Capture the cell that displays the provided text and extract its [x, y] central coordinate. 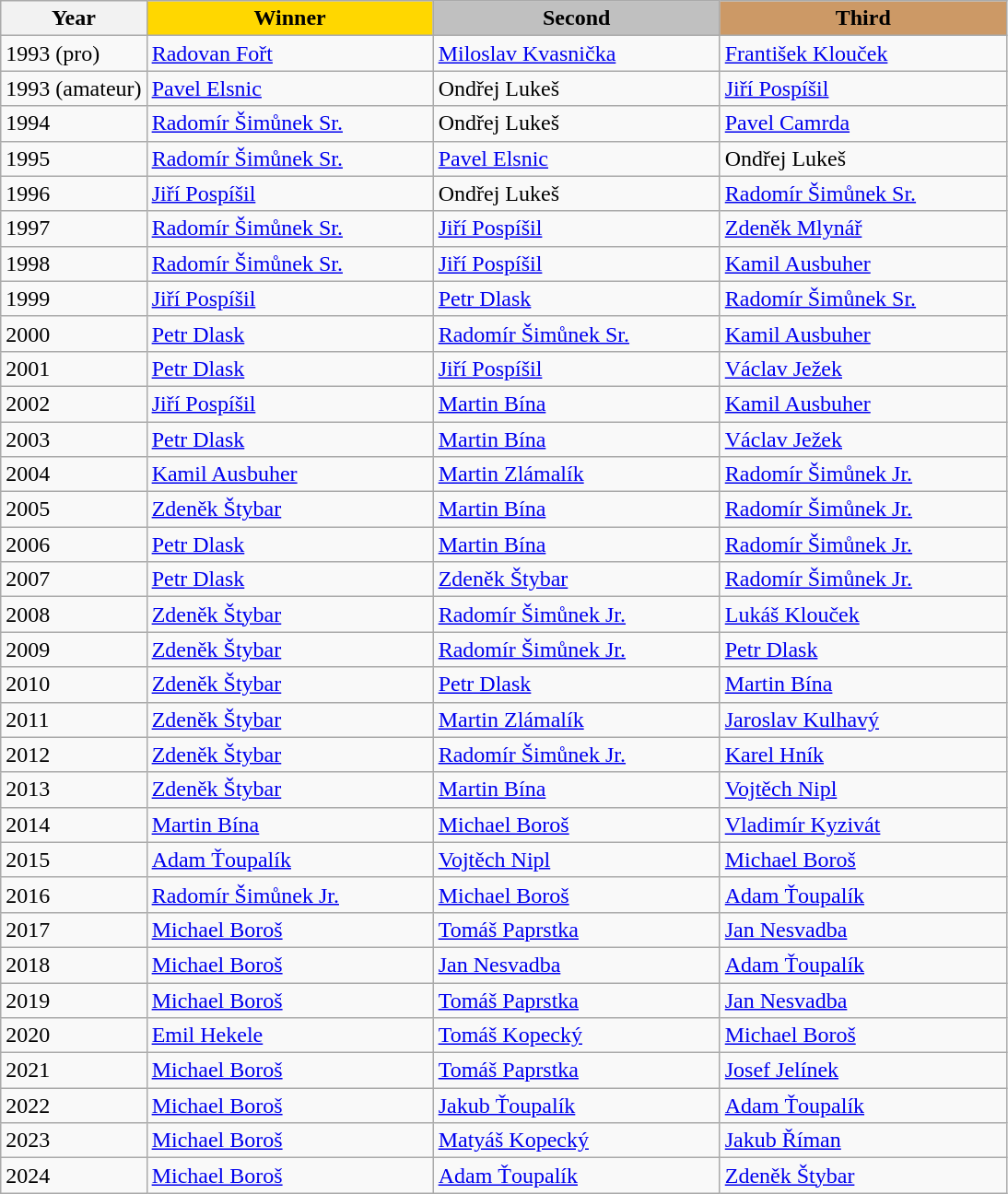
1993 (amateur) [74, 88]
2014 [74, 825]
Karel Hník [862, 755]
Winner [289, 18]
František Klouček [862, 53]
2015 [74, 860]
2013 [74, 790]
2016 [74, 895]
Josef Jelínek [862, 1071]
2023 [74, 1141]
Emil Hekele [289, 1036]
2018 [74, 965]
2008 [74, 615]
Jaroslav Kulhavý [862, 720]
Tomáš Kopecký [577, 1036]
Jakub Ťoupalík [577, 1106]
2020 [74, 1036]
2006 [74, 544]
2009 [74, 650]
2000 [74, 334]
Miloslav Kvasnička [577, 53]
2003 [74, 439]
Matyáš Kopecký [577, 1141]
1993 (pro) [74, 53]
2021 [74, 1071]
Vladimír Kyzivát [862, 825]
1995 [74, 158]
Zdeněk Mlynář [862, 228]
2005 [74, 509]
2012 [74, 755]
2002 [74, 404]
Jakub Říman [862, 1141]
Radovan Fořt [289, 53]
1997 [74, 228]
1994 [74, 123]
2011 [74, 720]
1996 [74, 193]
2010 [74, 685]
1998 [74, 263]
2004 [74, 474]
2024 [74, 1176]
2007 [74, 579]
2017 [74, 930]
Second [577, 18]
Pavel Camrda [862, 123]
Lukáš Klouček [862, 615]
2019 [74, 1000]
2022 [74, 1106]
Year [74, 18]
Third [862, 18]
2001 [74, 369]
1999 [74, 298]
